Identify which cell holds the provided text, then report its (x, y) central coordinate. 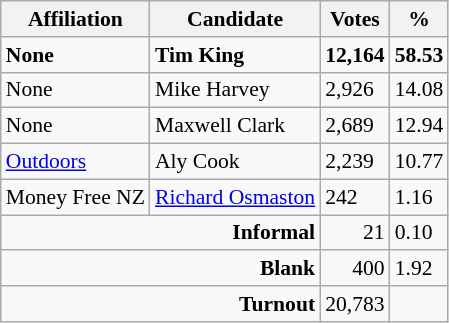
20,783 (354, 304)
12.94 (420, 126)
242 (354, 197)
Richard Osmaston (235, 197)
1.92 (420, 269)
Money Free NZ (76, 197)
Blank (160, 269)
2,239 (354, 162)
Affiliation (76, 19)
10.77 (420, 162)
Maxwell Clark (235, 126)
% (420, 19)
Candidate (235, 19)
400 (354, 269)
14.08 (420, 90)
Mike Harvey (235, 90)
0.10 (420, 233)
58.53 (420, 55)
2,689 (354, 126)
2,926 (354, 90)
Outdoors (76, 162)
12,164 (354, 55)
21 (354, 233)
Tim King (235, 55)
Votes (354, 19)
Turnout (160, 304)
Aly Cook (235, 162)
Informal (160, 233)
1.16 (420, 197)
